Pinpoint the cell where the given text exists, returning its (X, Y) midpoint coordinate. 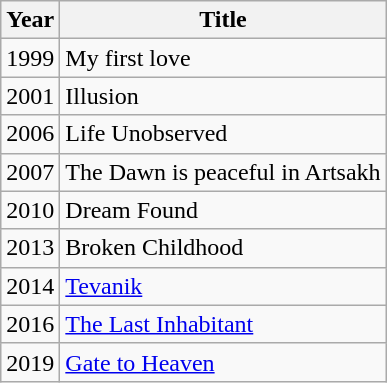
2007 (30, 172)
Broken Childhood (223, 248)
2014 (30, 286)
2019 (30, 362)
Dream Found (223, 210)
2001 (30, 96)
The Dawn is peaceful in Artsakh (223, 172)
Title (223, 20)
Tevanik (223, 286)
Year (30, 20)
My first love (223, 58)
Illusion (223, 96)
2016 (30, 324)
2013 (30, 248)
The Last Inhabitant (223, 324)
1999 (30, 58)
2006 (30, 134)
Gate to Heaven (223, 362)
Life Unobserved (223, 134)
2010 (30, 210)
